From the cell containing the given text, extract its center point as (x, y) coordinate. 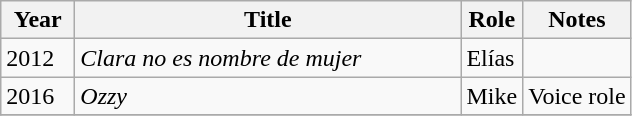
Title (268, 20)
Notes (578, 20)
Year (38, 20)
Voice role (578, 96)
Ozzy (268, 96)
Elías (492, 58)
Mike (492, 96)
2012 (38, 58)
Role (492, 20)
2016 (38, 96)
Clara no es nombre de mujer (268, 58)
